Output the (x, y) coordinate of the center of the cell containing the given text.  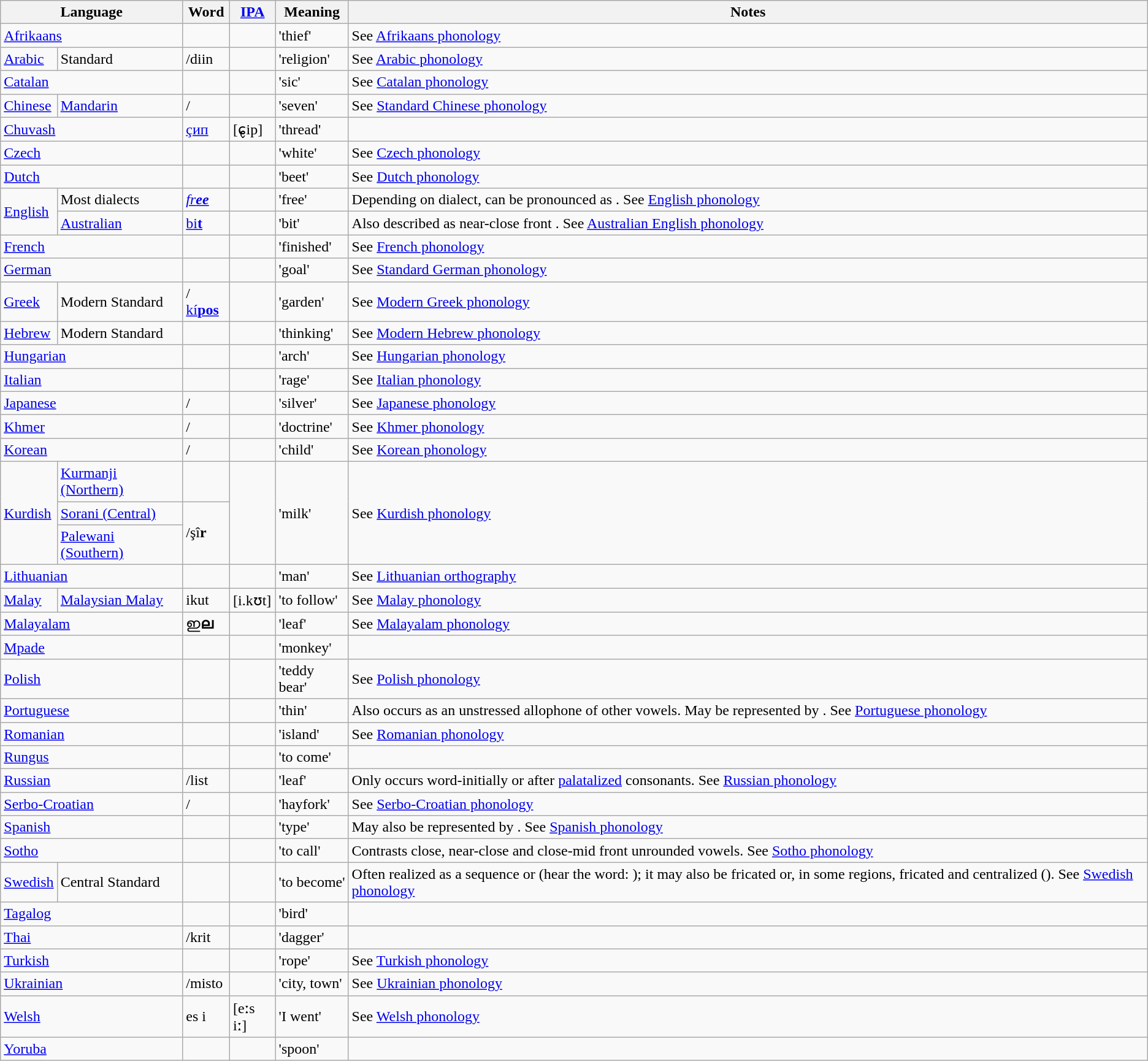
'doctrine' (312, 426)
'city, town' (312, 984)
See Modern Greek phonology (748, 302)
Kurmanji (Northern) (120, 481)
/şîr (206, 534)
Sotho (92, 851)
Central Standard (120, 882)
See Korean phonology (748, 450)
'seven' (312, 105)
'rage' (312, 380)
French (92, 247)
Depending on dialect, can be pronounced as . See English phonology (748, 200)
See Malay phonology (748, 600)
'to become' (312, 882)
Notes (748, 12)
See Turkish phonology (748, 960)
Australian (120, 223)
'type' (312, 827)
'I went' (312, 1016)
Hebrew (29, 333)
'garden' (312, 302)
/misto (206, 984)
Russian (92, 781)
See Malayalam phonology (748, 624)
Catalan (92, 82)
Malaysian Malay (120, 600)
'bit' (312, 223)
Malay (29, 600)
See Kurdish phonology (748, 513)
See Serbo-Croatian phonology (748, 804)
Also occurs as an unstressed allophone of other vowels. May be represented by . See Portuguese phonology (748, 710)
See Afrikaans phonology (748, 36)
/krit (206, 937)
See Japanese phonology (748, 403)
Spanish (92, 827)
Dutch (92, 177)
Tagalog (92, 914)
Only occurs word-initially or after palatalized consonants. See Russian phonology (748, 781)
'thinking' (312, 333)
Greek (29, 302)
Word (206, 12)
'child' (312, 450)
'milk' (312, 513)
Kurdish (29, 513)
Romanian (92, 734)
Arabic (29, 59)
'silver' (312, 403)
See French phonology (748, 247)
[i.kʊt] (253, 600)
'island' (312, 734)
'to follow' (312, 600)
'to call' (312, 851)
Most dialects (120, 200)
'rope' (312, 960)
See Polish phonology (748, 678)
'bird' (312, 914)
'monkey' (312, 647)
free (206, 200)
Welsh (92, 1016)
/diin (206, 59)
Yoruba (92, 1049)
German (92, 270)
See Ukrainian phonology (748, 984)
Mpade (92, 647)
'religion' (312, 59)
[ɕ̬ip] (253, 129)
ikut (206, 600)
Mandarin (120, 105)
'man' (312, 576)
English (29, 212)
Chinese (29, 105)
See Standard Chinese phonology (748, 105)
Turkish (92, 960)
Sorani (Central) (120, 513)
bit (206, 223)
See Standard German phonology (748, 270)
Language (92, 12)
'teddy bear' (312, 678)
Thai (92, 937)
es i (206, 1016)
/ kípos (206, 302)
Swedish (29, 882)
See Czech phonology (748, 153)
'free' (312, 200)
See Welsh phonology (748, 1016)
'spoon' (312, 1049)
'dagger' (312, 937)
Afrikaans (92, 36)
See Dutch phonology (748, 177)
Portuguese (92, 710)
[eːs iː] (253, 1016)
'white' (312, 153)
'finished' (312, 247)
Khmer (92, 426)
ഇല (206, 624)
Korean (92, 450)
'to come' (312, 757)
'thin' (312, 710)
Serbo-Croatian (92, 804)
IPA (253, 12)
See Lithuanian orthography (748, 576)
'beet' (312, 177)
Malayalam (92, 624)
Czech (92, 153)
Meaning (312, 12)
Chuvash (92, 129)
'goal' (312, 270)
/list (206, 781)
Often realized as a sequence or (hear the word: ); it may also be fricated or, in some regions, fricated and centralized (). See Swedish phonology (748, 882)
See Romanian phonology (748, 734)
Lithuanian (92, 576)
Italian (92, 380)
Standard (120, 59)
'sic' (312, 82)
'arch' (312, 356)
Also described as near-close front . See Australian English phonology (748, 223)
çип (206, 129)
Ukrainian (92, 984)
Rungus (92, 757)
May also be represented by . See Spanish phonology (748, 827)
See Modern Hebrew phonology (748, 333)
'hayfork' (312, 804)
Japanese (92, 403)
Contrasts close, near-close and close-mid front unrounded vowels. See Sotho phonology (748, 851)
'thread' (312, 129)
See Hungarian phonology (748, 356)
See Italian phonology (748, 380)
Palewani (Southern) (120, 545)
See Catalan phonology (748, 82)
'thief' (312, 36)
Polish (92, 678)
See Khmer phonology (748, 426)
See Arabic phonology (748, 59)
Hungarian (92, 356)
